Return (x, y) of the center of cell containing provided text 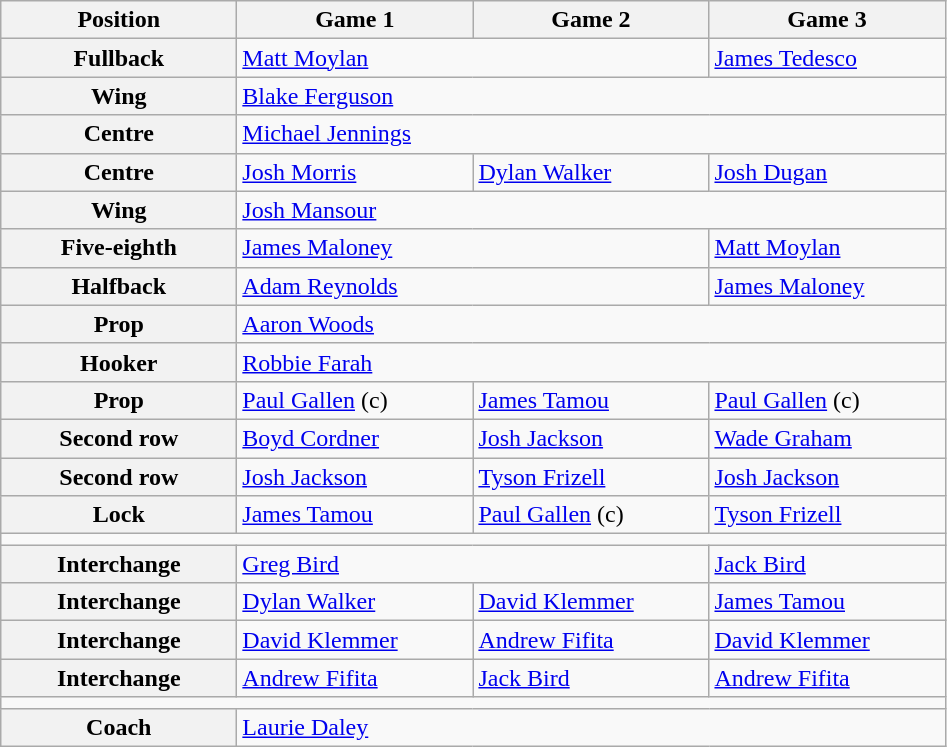
Josh Morris (355, 172)
Adam Reynolds (473, 286)
Greg Bird (473, 564)
Wade Graham (827, 438)
Position (119, 20)
Robbie Farah (591, 362)
Fullback (119, 58)
Game 2 (591, 20)
Josh Mansour (591, 210)
Coach (119, 727)
Laurie Daley (591, 727)
Boyd Cordner (355, 438)
Halfback (119, 286)
James Tedesco (827, 58)
Five-eighth (119, 248)
Michael Jennings (591, 134)
Blake Ferguson (591, 96)
Game 1 (355, 20)
Aaron Woods (591, 324)
Hooker (119, 362)
Game 3 (827, 20)
Josh Dugan (827, 172)
Lock (119, 515)
